Find where the given text appears and provide that cell's center as [X, Y] coordinate. 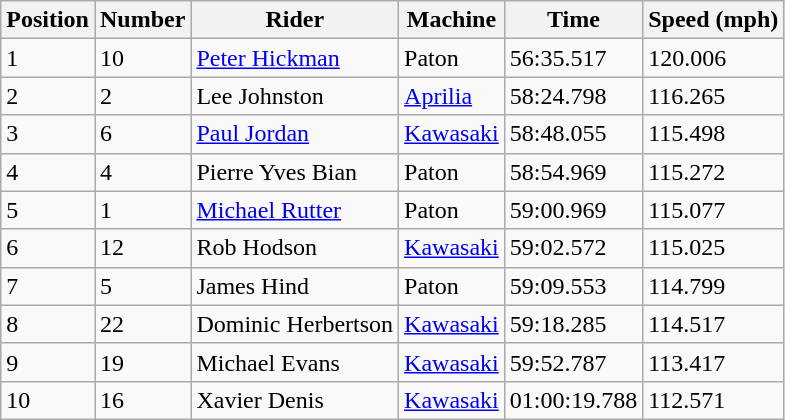
01:00:19.788 [573, 400]
Aprilia [452, 96]
59:00.969 [573, 210]
7 [48, 286]
16 [142, 400]
Time [573, 20]
Position [48, 20]
9 [48, 362]
James Hind [295, 286]
114.799 [714, 286]
114.517 [714, 324]
116.265 [714, 96]
59:18.285 [573, 324]
Pierre Yves Bian [295, 172]
Speed (mph) [714, 20]
Michael Evans [295, 362]
115.025 [714, 248]
Paul Jordan [295, 134]
115.498 [714, 134]
8 [48, 324]
Dominic Herbertson [295, 324]
115.272 [714, 172]
112.571 [714, 400]
58:48.055 [573, 134]
58:54.969 [573, 172]
56:35.517 [573, 58]
Number [142, 20]
Rider [295, 20]
Xavier Denis [295, 400]
Peter Hickman [295, 58]
Rob Hodson [295, 248]
58:24.798 [573, 96]
59:02.572 [573, 248]
3 [48, 134]
Machine [452, 20]
115.077 [714, 210]
22 [142, 324]
113.417 [714, 362]
Michael Rutter [295, 210]
12 [142, 248]
59:52.787 [573, 362]
Lee Johnston [295, 96]
19 [142, 362]
59:09.553 [573, 286]
120.006 [714, 58]
